Identify which cell holds the provided text, then report its (x, y) central coordinate. 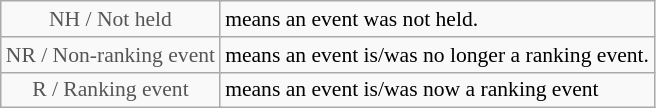
NH / Not held (110, 19)
NR / Non-ranking event (110, 55)
means an event is/was now a ranking event (437, 90)
R / Ranking event (110, 90)
means an event is/was no longer a ranking event. (437, 55)
means an event was not held. (437, 19)
